Identify which cell holds the provided text, then report its [x, y] central coordinate. 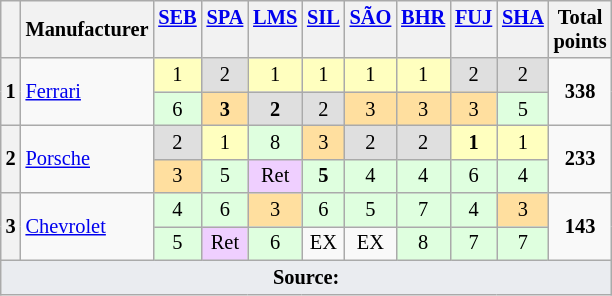
FUJ [474, 29]
SIL [324, 29]
Porsche [88, 158]
BHR [423, 29]
Ferrari [88, 92]
SHA [523, 29]
LMS [275, 29]
Totalpoints [580, 29]
SÃO [371, 29]
338 [580, 92]
233 [580, 158]
Source: [306, 277]
Chevrolet [88, 226]
143 [580, 226]
Manufacturer [88, 29]
SEB [177, 29]
SPA [226, 29]
